Pinpoint the cell where the given text exists, returning its (x, y) midpoint coordinate. 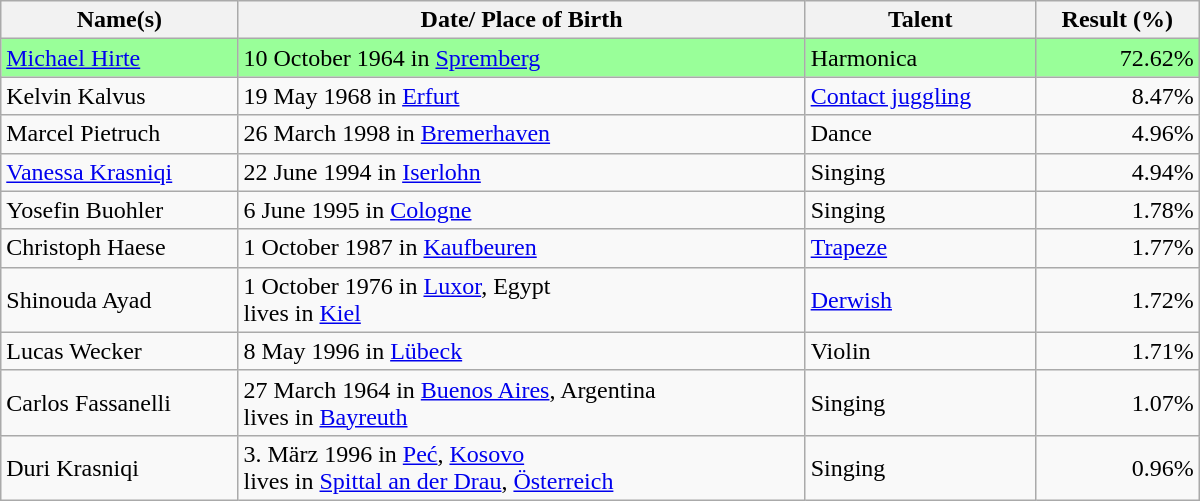
8 May 1996 in Lübeck (522, 351)
Kelvin Kalvus (120, 96)
22 June 1994 in Iserlohn (522, 172)
Vanessa Krasniqi (120, 172)
72.62% (1117, 58)
3. März 1996 in Peć, Kosovolives in Spittal an der Drau, Österreich (522, 468)
1.77% (1117, 248)
Talent (920, 20)
4.96% (1117, 134)
Result (%) (1117, 20)
4.94% (1117, 172)
Dance (920, 134)
6 June 1995 in Cologne (522, 210)
Date/ Place of Birth (522, 20)
Trapeze (920, 248)
Duri Krasniqi (120, 468)
Derwish (920, 300)
19 May 1968 in Erfurt (522, 96)
Violin (920, 351)
0.96% (1117, 468)
26 March 1998 in Bremerhaven (522, 134)
Name(s) (120, 20)
1 October 1976 in Luxor, Egyptlives in Kiel (522, 300)
1.71% (1117, 351)
Michael Hirte (120, 58)
Shinouda Ayad (120, 300)
Marcel Pietruch (120, 134)
Carlos Fassanelli (120, 402)
10 October 1964 in Spremberg (522, 58)
8.47% (1117, 96)
1.07% (1117, 402)
Christoph Haese (120, 248)
1.78% (1117, 210)
1 October 1987 in Kaufbeuren (522, 248)
Harmonica (920, 58)
Lucas Wecker (120, 351)
1.72% (1117, 300)
27 March 1964 in Buenos Aires, Argentinalives in Bayreuth (522, 402)
Contact juggling (920, 96)
Yosefin Buohler (120, 210)
